Return the [X, Y] coordinate for the center point of the cell that contains the specified text.  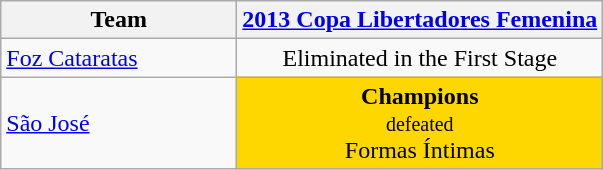
São José [119, 123]
Eliminated in the First Stage [420, 58]
Foz Cataratas [119, 58]
Championsdefeated Formas Íntimas [420, 123]
2013 Copa Libertadores Femenina [420, 20]
Team [119, 20]
